For the text-containing cell, return its midpoint in (x, y) coordinate format. 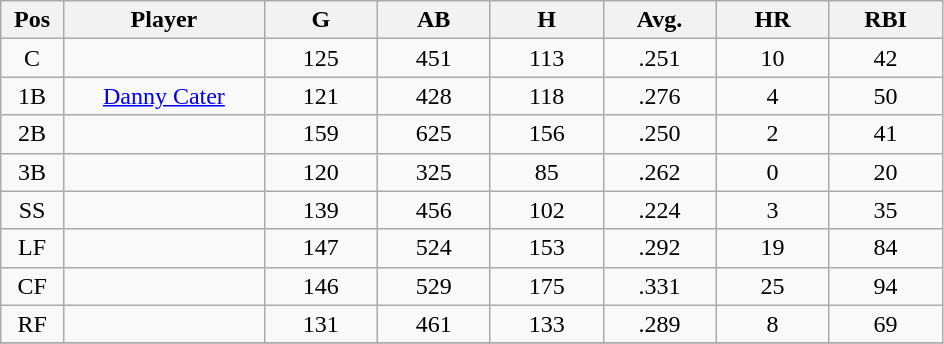
146 (320, 286)
42 (886, 58)
133 (546, 324)
.289 (660, 324)
.251 (660, 58)
0 (772, 172)
2 (772, 134)
102 (546, 210)
4 (772, 96)
Avg. (660, 20)
H (546, 20)
125 (320, 58)
Danny Cater (164, 96)
69 (886, 324)
RBI (886, 20)
.262 (660, 172)
131 (320, 324)
.250 (660, 134)
1B (32, 96)
524 (434, 248)
428 (434, 96)
CF (32, 286)
85 (546, 172)
461 (434, 324)
Player (164, 20)
121 (320, 96)
HR (772, 20)
159 (320, 134)
94 (886, 286)
147 (320, 248)
625 (434, 134)
153 (546, 248)
.276 (660, 96)
3 (772, 210)
Pos (32, 20)
.292 (660, 248)
156 (546, 134)
118 (546, 96)
20 (886, 172)
120 (320, 172)
G (320, 20)
35 (886, 210)
RF (32, 324)
2B (32, 134)
451 (434, 58)
84 (886, 248)
25 (772, 286)
113 (546, 58)
SS (32, 210)
325 (434, 172)
529 (434, 286)
.224 (660, 210)
C (32, 58)
50 (886, 96)
AB (434, 20)
19 (772, 248)
8 (772, 324)
41 (886, 134)
10 (772, 58)
3B (32, 172)
175 (546, 286)
LF (32, 248)
.331 (660, 286)
456 (434, 210)
139 (320, 210)
